Identify which cell holds the provided text, then report its (x, y) central coordinate. 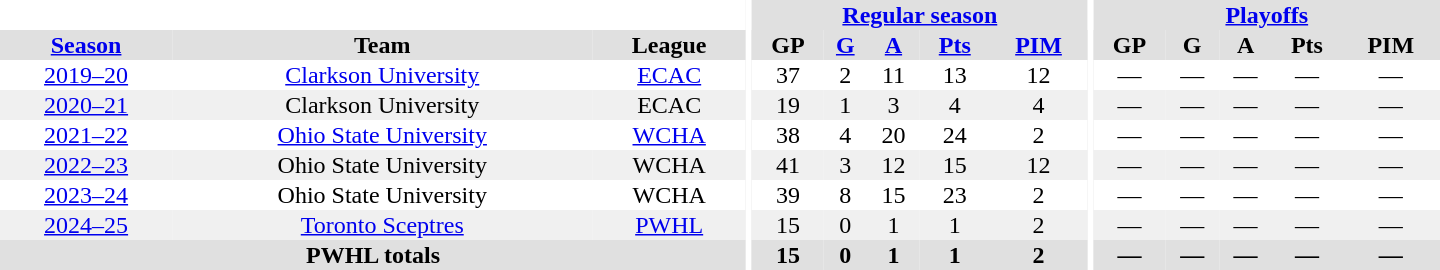
2023–24 (86, 195)
Season (86, 45)
2020–21 (86, 105)
2024–25 (86, 225)
Playoffs (1267, 15)
24 (954, 135)
PWHL totals (373, 255)
41 (788, 165)
Regular season (920, 15)
23 (954, 195)
Toronto Sceptres (382, 225)
Team (382, 45)
League (669, 45)
19 (788, 105)
37 (788, 75)
2022–23 (86, 165)
2021–22 (86, 135)
8 (846, 195)
11 (894, 75)
13 (954, 75)
20 (894, 135)
38 (788, 135)
2019–20 (86, 75)
PWHL (669, 225)
39 (788, 195)
